For the text-containing cell, return its midpoint in (x, y) coordinate format. 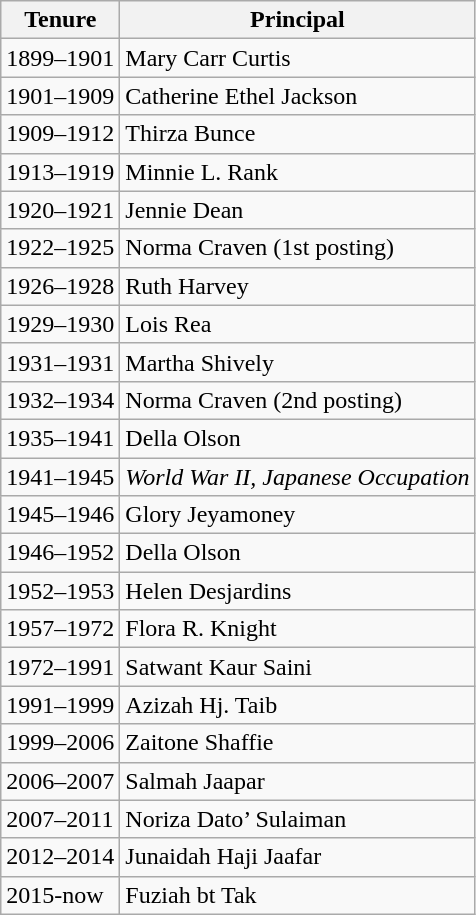
1941–1945 (60, 477)
1920–1921 (60, 210)
Salmah Jaapar (298, 781)
2015-now (60, 895)
Minnie L. Rank (298, 172)
1999–2006 (60, 743)
1945–1946 (60, 515)
Azizah Hj. Taib (298, 705)
Junaidah Haji Jaafar (298, 857)
Thirza Bunce (298, 134)
Noriza Dato’ Sulaiman (298, 819)
Principal (298, 20)
1957–1972 (60, 629)
1909–1912 (60, 134)
Zaitone Shaffie (298, 743)
1935–1941 (60, 438)
1946–1952 (60, 553)
World War II, Japanese Occupation (298, 477)
Norma Craven (1st posting) (298, 248)
Fuziah bt Tak (298, 895)
Catherine Ethel Jackson (298, 96)
1952–1953 (60, 591)
1922–1925 (60, 248)
1926–1928 (60, 286)
Lois Rea (298, 324)
1932–1934 (60, 400)
1991–1999 (60, 705)
2007–2011 (60, 819)
1929–1930 (60, 324)
Glory Jeyamoney (298, 515)
Mary Carr Curtis (298, 58)
Norma Craven (2nd posting) (298, 400)
Satwant Kaur Saini (298, 667)
Helen Desjardins (298, 591)
1913–1919 (60, 172)
1901–1909 (60, 96)
2012–2014 (60, 857)
Flora R. Knight (298, 629)
Ruth Harvey (298, 286)
1899–1901 (60, 58)
Martha Shively (298, 362)
1931–1931 (60, 362)
1972–1991 (60, 667)
2006–2007 (60, 781)
Jennie Dean (298, 210)
Tenure (60, 20)
